Capture the cell that displays the provided text and extract its (X, Y) central coordinate. 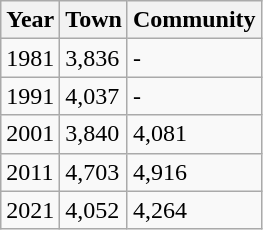
Town (94, 20)
Community (194, 20)
1981 (30, 58)
4,264 (194, 210)
4,916 (194, 172)
1991 (30, 96)
4,052 (94, 210)
4,081 (194, 134)
2001 (30, 134)
4,037 (94, 96)
2011 (30, 172)
3,840 (94, 134)
3,836 (94, 58)
2021 (30, 210)
Year (30, 20)
4,703 (94, 172)
